For the text-containing cell, return its midpoint in (x, y) coordinate format. 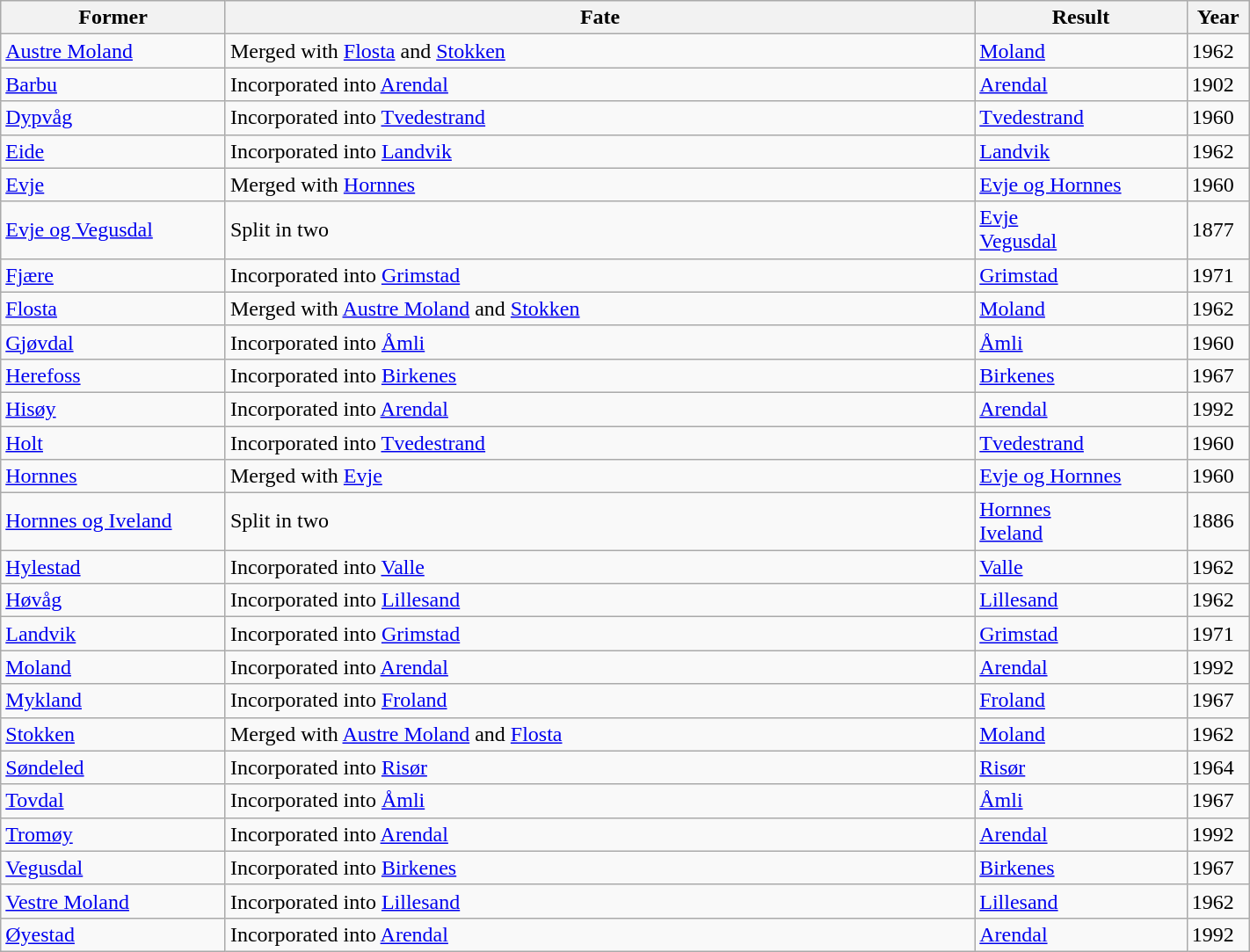
Merged with Evje (600, 476)
Austre Moland (113, 51)
Fjære (113, 275)
Flosta (113, 309)
Evje og Vegusdal (113, 230)
Risør (1081, 767)
1964 (1218, 767)
Fate (600, 18)
Holt (113, 442)
Eide (113, 151)
Former (113, 18)
Froland (1081, 701)
Vegusdal (113, 868)
Merged with Austre Moland and Flosta (600, 734)
Hisøy (113, 409)
Tovdal (113, 801)
EvjeVegusdal (1081, 230)
Barbu (113, 84)
1902 (1218, 84)
HornnesIveland (1081, 522)
Høvåg (113, 600)
Øyestad (113, 934)
Result (1081, 18)
Year (1218, 18)
Incorporated into Froland (600, 701)
Hornnes (113, 476)
Mykland (113, 701)
Herefoss (113, 375)
Merged with Austre Moland and Stokken (600, 309)
Gjøvdal (113, 342)
Incorporated into Landvik (600, 151)
Merged with Flosta and Stokken (600, 51)
1877 (1218, 230)
Tromøy (113, 834)
Valle (1081, 567)
Incorporated into Valle (600, 567)
Hylestad (113, 567)
Evje (113, 185)
Stokken (113, 734)
Hornnes og Iveland (113, 522)
Vestre Moland (113, 901)
Dypvåg (113, 118)
Merged with Hornnes (600, 185)
Incorporated into Risør (600, 767)
Søndeled (113, 767)
1886 (1218, 522)
